Search for the cell housing the specified text and yield its [X, Y] center coordinate. 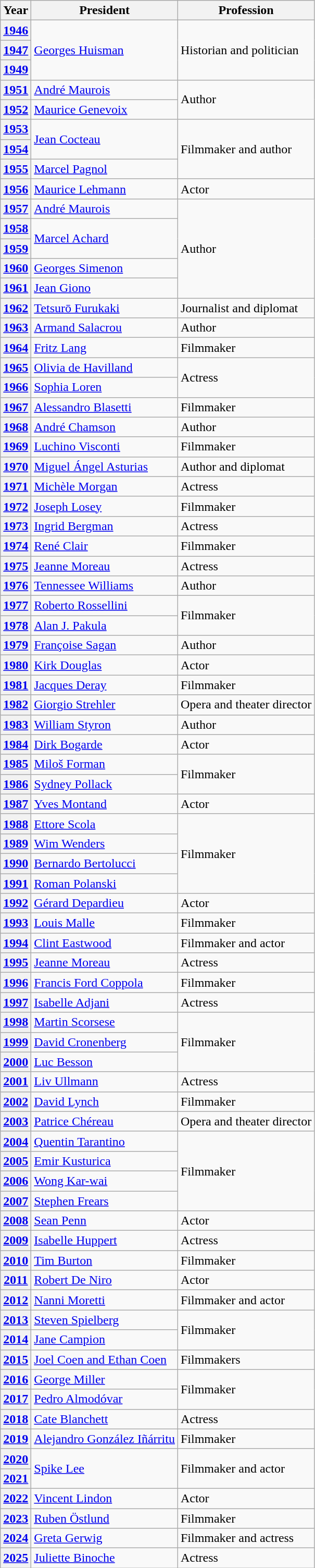
2006 [16, 1181]
Author and diplomat [246, 467]
2004 [16, 1141]
1974 [16, 546]
Georges Huisman [105, 50]
Jane Campion [105, 1340]
1976 [16, 586]
Nanni Moretti [105, 1300]
1992 [16, 903]
Armand Salacrou [105, 328]
Cate Blanchett [105, 1419]
Fritz Lang [105, 348]
Miguel Ángel Asturias [105, 467]
1989 [16, 843]
Year [16, 10]
Emir Kusturica [105, 1161]
Steven Spielberg [105, 1320]
Joseph Losey [105, 506]
Journalist and diplomat [246, 308]
Louis Malle [105, 923]
1978 [16, 626]
William Styron [105, 725]
Clint Eastwood [105, 943]
Liv Ullmann [105, 1082]
1954 [16, 149]
1980 [16, 665]
1975 [16, 566]
2025 [16, 1558]
1952 [16, 109]
René Clair [105, 546]
2005 [16, 1161]
1993 [16, 923]
1947 [16, 50]
1955 [16, 169]
Marcel Pagnol [105, 169]
1990 [16, 863]
1996 [16, 983]
2014 [16, 1340]
1959 [16, 249]
Alessandro Blasetti [105, 407]
2013 [16, 1320]
Gérard Depardieu [105, 903]
Spike Lee [105, 1468]
1985 [16, 764]
Maurice Genevoix [105, 109]
1991 [16, 884]
Miloš Forman [105, 764]
1997 [16, 1002]
Georges Simenon [105, 268]
1994 [16, 943]
2023 [16, 1518]
Sophia Loren [105, 387]
2010 [16, 1260]
Kirk Douglas [105, 665]
1949 [16, 70]
Filmmakers [246, 1359]
Juliette Binoche [105, 1558]
Historian and politician [246, 50]
Filmmaker and author [246, 149]
1964 [16, 348]
1956 [16, 189]
Jean Cocteau [105, 139]
1972 [16, 506]
1979 [16, 645]
1987 [16, 804]
1981 [16, 685]
Filmmaker and actress [246, 1538]
2008 [16, 1221]
1960 [16, 268]
1958 [16, 228]
Tennessee Williams [105, 586]
Alan J. Pakula [105, 626]
2007 [16, 1200]
Alejandro González Iñárritu [105, 1439]
David Lynch [105, 1101]
2011 [16, 1280]
1977 [16, 606]
Giorgio Strehler [105, 705]
1998 [16, 1022]
Quentin Tarantino [105, 1141]
1962 [16, 308]
Roman Polanski [105, 884]
Marcel Achard [105, 238]
1946 [16, 30]
Vincent Lindon [105, 1498]
1968 [16, 427]
Ettore Scola [105, 824]
2018 [16, 1419]
Yves Montand [105, 804]
1986 [16, 784]
1984 [16, 744]
Profession [246, 10]
1983 [16, 725]
Tim Burton [105, 1260]
2000 [16, 1062]
Martin Scorsese [105, 1022]
2012 [16, 1300]
Françoise Sagan [105, 645]
Jean Giono [105, 288]
Ruben Östlund [105, 1518]
Francis Ford Coppola [105, 983]
1966 [16, 387]
1970 [16, 467]
2009 [16, 1241]
Tetsurō Furukaki [105, 308]
2021 [16, 1478]
1982 [16, 705]
1973 [16, 526]
Ingrid Bergman [105, 526]
1957 [16, 209]
Robert De Niro [105, 1280]
2001 [16, 1082]
Luchino Visconti [105, 447]
Jacques Deray [105, 685]
Patrice Chéreau [105, 1121]
Roberto Rossellini [105, 606]
1969 [16, 447]
Isabelle Adjani [105, 1002]
1951 [16, 90]
Pedro Almodóvar [105, 1399]
Bernardo Bertolucci [105, 863]
Isabelle Huppert [105, 1241]
Maurice Lehmann [105, 189]
1965 [16, 367]
André Chamson [105, 427]
1961 [16, 288]
Olivia de Havilland [105, 367]
Sean Penn [105, 1221]
Luc Besson [105, 1062]
Joel Coen and Ethan Coen [105, 1359]
Sydney Pollack [105, 784]
Michèle Morgan [105, 486]
George Miller [105, 1379]
2019 [16, 1439]
2022 [16, 1498]
Wong Kar-wai [105, 1181]
1967 [16, 407]
2003 [16, 1121]
Wim Wenders [105, 843]
2017 [16, 1399]
2024 [16, 1538]
Greta Gerwig [105, 1538]
Stephen Frears [105, 1200]
1988 [16, 824]
1971 [16, 486]
President [105, 10]
2002 [16, 1101]
2015 [16, 1359]
1953 [16, 129]
David Cronenberg [105, 1042]
1995 [16, 963]
1963 [16, 328]
Dirk Bogarde [105, 744]
2016 [16, 1379]
1999 [16, 1042]
2020 [16, 1459]
